Locate the cell with the specified text and output its [x, y] center coordinate. 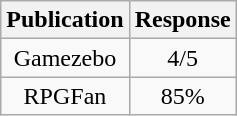
Gamezebo [65, 58]
Response [182, 20]
Publication [65, 20]
RPGFan [65, 96]
4/5 [182, 58]
85% [182, 96]
